Provide the [x, y] coordinate of the cell's center where the given text is located.  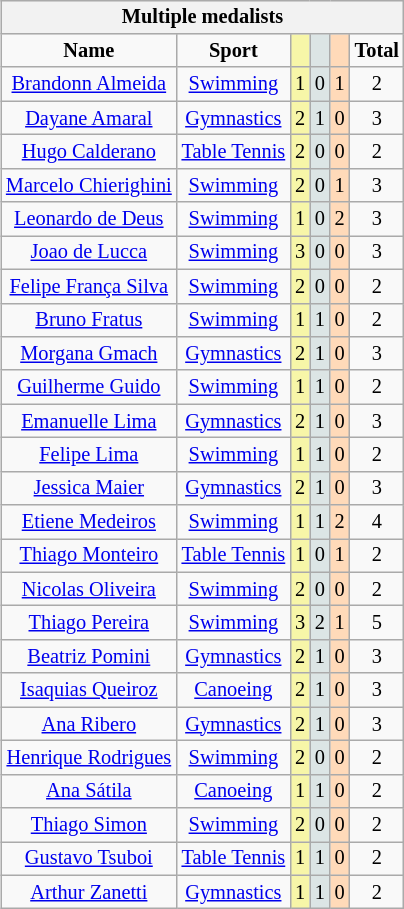
Felipe Lima [89, 455]
Ana Ribero [89, 724]
5 [377, 623]
Joao de Lucca [89, 253]
Morgana Gmach [89, 354]
Arthur Zanetti [89, 892]
Etiene Medeiros [89, 522]
Thiago Simon [89, 825]
Thiago Pereira [89, 623]
Ana Sátila [89, 791]
Nicolas Oliveira [89, 589]
Multiple medalists [202, 17]
Thiago Monteiro [89, 556]
Name [89, 51]
Bruno Fratus [89, 320]
Total [377, 51]
Gustavo Tsuboi [89, 859]
Emanuelle Lima [89, 421]
Felipe França Silva [89, 286]
Leonardo de Deus [89, 219]
Henrique Rodrigues [89, 758]
Jessica Maier [89, 488]
Hugo Calderano [89, 152]
Beatriz Pomini [89, 657]
Guilherme Guido [89, 387]
Isaquias Queiroz [89, 690]
Marcelo Chierighini [89, 185]
Brandonn Almeida [89, 84]
Dayane Amaral [89, 118]
4 [377, 522]
Sport [234, 51]
